Capture the cell that displays the provided text and extract its (x, y) central coordinate. 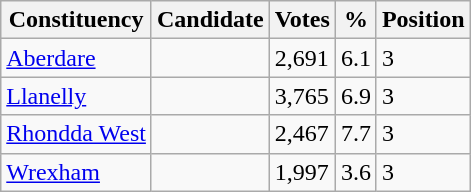
3.6 (356, 172)
Votes (302, 20)
6.1 (356, 58)
Rhondda West (76, 134)
6.9 (356, 96)
Position (423, 20)
Wrexham (76, 172)
Aberdare (76, 58)
7.7 (356, 134)
3,765 (302, 96)
2,467 (302, 134)
1,997 (302, 172)
Candidate (210, 20)
Constituency (76, 20)
2,691 (302, 58)
% (356, 20)
Llanelly (76, 96)
